Scan for the cell matching the given text and deliver its [x, y] coordinate at center. 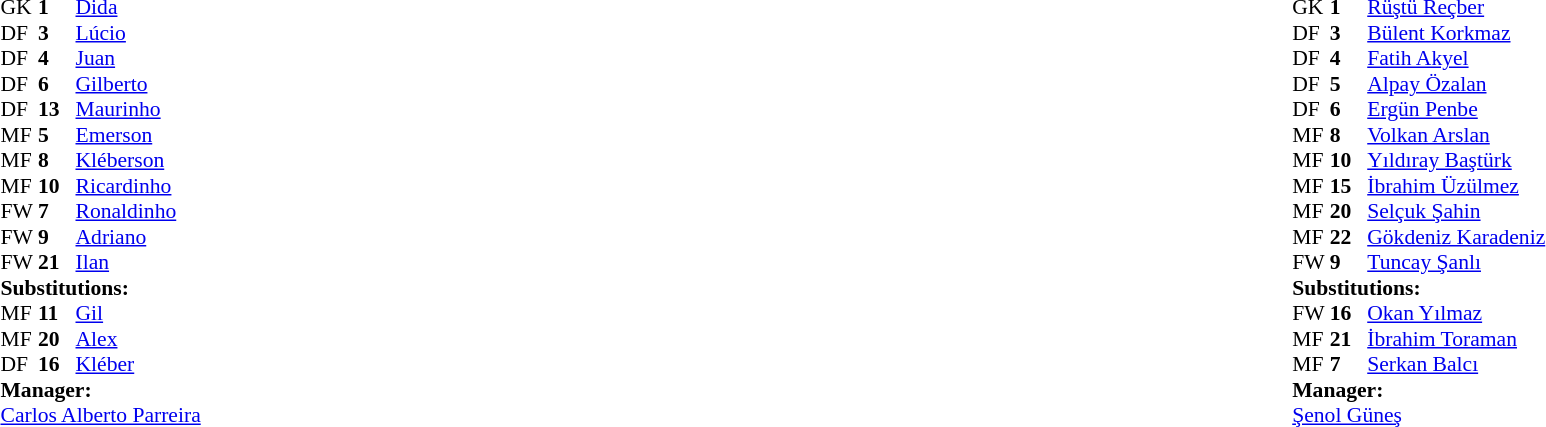
Volkan Arslan [1456, 135]
Kléber [138, 365]
Ricardinho [138, 186]
Alex [138, 339]
Okan Yılmaz [1456, 313]
Alpay Özalan [1456, 84]
Gökdeniz Karadeniz [1456, 237]
Adriano [138, 237]
Maurinho [138, 109]
Serkan Balcı [1456, 365]
11 [57, 313]
22 [1349, 237]
Kléberson [138, 161]
Bülent Korkmaz [1456, 33]
Yıldıray Baştürk [1456, 161]
Juan [138, 59]
Tuncay Şanlı [1456, 263]
Fatih Akyel [1456, 59]
Lúcio [138, 33]
Gilberto [138, 84]
Selçuk Şahin [1456, 211]
İbrahim Üzülmez [1456, 186]
15 [1349, 186]
Ergün Penbe [1456, 109]
Gil [138, 313]
İbrahim Toraman [1456, 339]
Emerson [138, 135]
Ronaldinho [138, 211]
Ilan [138, 263]
13 [57, 109]
